From the cell containing the given text, extract its center point as [x, y] coordinate. 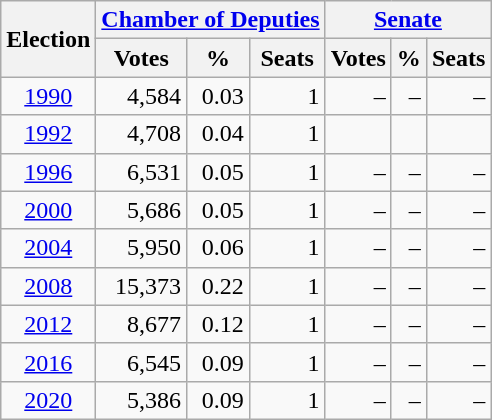
Election [48, 39]
0.06 [218, 248]
5,686 [142, 210]
2012 [48, 324]
1992 [48, 134]
4,584 [142, 96]
2016 [48, 362]
2008 [48, 286]
Chamber of Deputies [210, 20]
0.22 [218, 286]
1990 [48, 96]
1996 [48, 172]
5,950 [142, 248]
4,708 [142, 134]
6,531 [142, 172]
5,386 [142, 400]
0.12 [218, 324]
0.03 [218, 96]
Senate [408, 20]
2020 [48, 400]
0.04 [218, 134]
2004 [48, 248]
6,545 [142, 362]
15,373 [142, 286]
8,677 [142, 324]
2000 [48, 210]
